Provide the (X, Y) coordinate of the cell's center where the given text is located.  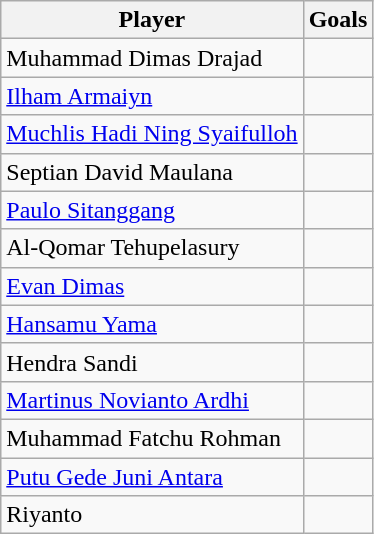
Muhammad Dimas Drajad (152, 58)
Martinus Novianto Ardhi (152, 400)
Hansamu Yama (152, 324)
Hendra Sandi (152, 362)
Septian David Maulana (152, 172)
Goals (338, 20)
Player (152, 20)
Evan Dimas (152, 286)
Ilham Armaiyn (152, 96)
Paulo Sitanggang (152, 210)
Muchlis Hadi Ning Syaifulloh (152, 134)
Riyanto (152, 515)
Muhammad Fatchu Rohman (152, 438)
Al-Qomar Tehupelasury (152, 248)
Putu Gede Juni Antara (152, 477)
